Return the (X, Y) coordinate for the center point of the cell that contains the specified text.  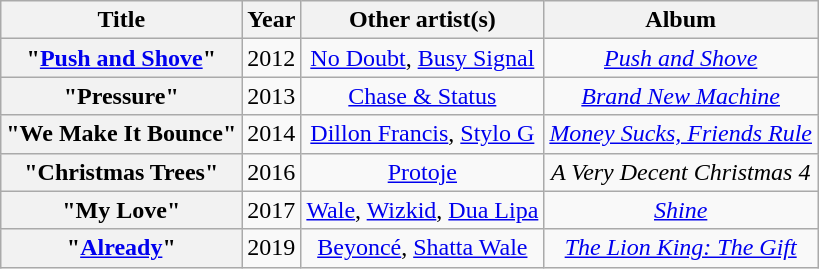
Other artist(s) (422, 20)
A Very Decent Christmas 4 (681, 172)
Dillon Francis, Stylo G (422, 134)
Money Sucks, Friends Rule (681, 134)
No Doubt, Busy Signal (422, 58)
"Already" (122, 248)
Brand New Machine (681, 96)
Album (681, 20)
2012 (272, 58)
2017 (272, 210)
The Lion King: The Gift (681, 248)
"Push and Shove" (122, 58)
Push and Shove (681, 58)
Shine (681, 210)
Beyoncé, Shatta Wale (422, 248)
"My Love" (122, 210)
"Christmas Trees" (122, 172)
Year (272, 20)
Protoje (422, 172)
Chase & Status (422, 96)
"Pressure" (122, 96)
2016 (272, 172)
Title (122, 20)
2014 (272, 134)
2013 (272, 96)
2019 (272, 248)
Wale, Wizkid, Dua Lipa (422, 210)
"We Make It Bounce" (122, 134)
